For the text-containing cell, return its midpoint in (x, y) coordinate format. 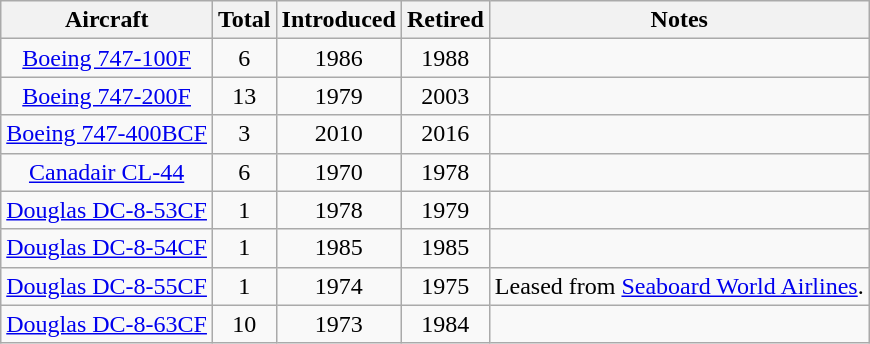
Douglas DC-8-54CF (107, 248)
Aircraft (107, 20)
2016 (445, 134)
1984 (445, 324)
1988 (445, 58)
Boeing 747-100F (107, 58)
Boeing 747-400BCF (107, 134)
Boeing 747-200F (107, 96)
2003 (445, 96)
Introduced (338, 20)
Douglas DC-8-53CF (107, 210)
Total (245, 20)
10 (245, 324)
3 (245, 134)
Retired (445, 20)
13 (245, 96)
Canadair CL-44 (107, 172)
1974 (338, 286)
Notes (679, 20)
2010 (338, 134)
Douglas DC-8-63CF (107, 324)
1973 (338, 324)
Douglas DC-8-55CF (107, 286)
Leased from Seaboard World Airlines. (679, 286)
1986 (338, 58)
1975 (445, 286)
1970 (338, 172)
